Extract the (x, y) coordinate from the center of the cell holding the provided text.  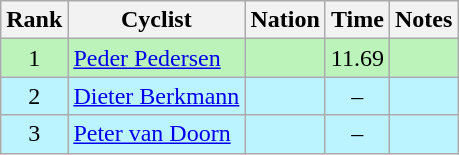
Time (357, 20)
Dieter Berkmann (156, 96)
11.69 (357, 58)
Notes (423, 20)
Cyclist (156, 20)
Peter van Doorn (156, 134)
1 (34, 58)
2 (34, 96)
3 (34, 134)
Nation (285, 20)
Rank (34, 20)
Peder Pedersen (156, 58)
